Extract the [X, Y] coordinate from the center of the cell holding the provided text.  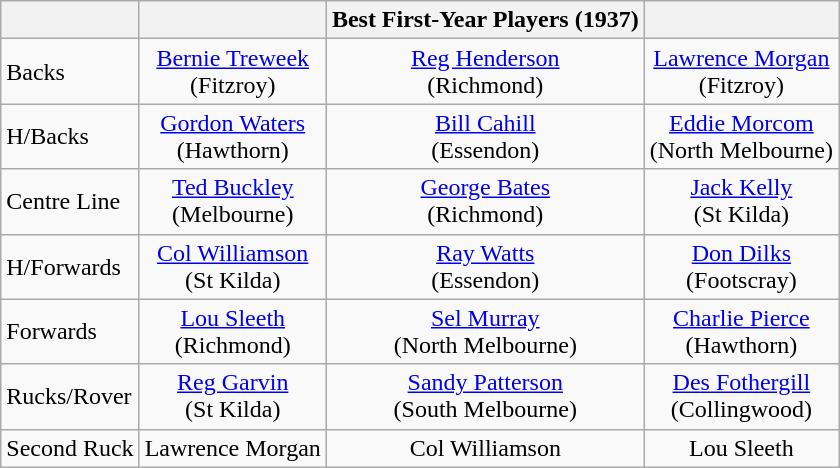
Lou Sleeth(Richmond) [232, 332]
Lawrence Morgan(Fitzroy) [741, 72]
Lawrence Morgan [232, 448]
Best First-Year Players (1937) [485, 20]
Reg Garvin(St Kilda) [232, 396]
Col Williamson [485, 448]
Gordon Waters(Hawthorn) [232, 136]
Second Ruck [70, 448]
Col Williamson(St Kilda) [232, 266]
Ray Watts(Essendon) [485, 266]
Ted Buckley(Melbourne) [232, 202]
Sel Murray(North Melbourne) [485, 332]
Backs [70, 72]
Rucks/Rover [70, 396]
Reg Henderson(Richmond) [485, 72]
Jack Kelly(St Kilda) [741, 202]
Lou Sleeth [741, 448]
Bernie Treweek(Fitzroy) [232, 72]
George Bates(Richmond) [485, 202]
Centre Line [70, 202]
Sandy Patterson(South Melbourne) [485, 396]
Des Fothergill(Collingwood) [741, 396]
Forwards [70, 332]
Charlie Pierce(Hawthorn) [741, 332]
Don Dilks(Footscray) [741, 266]
H/Forwards [70, 266]
H/Backs [70, 136]
Eddie Morcom(North Melbourne) [741, 136]
Bill Cahill(Essendon) [485, 136]
